Output the (x, y) coordinate of the center of the cell containing the given text.  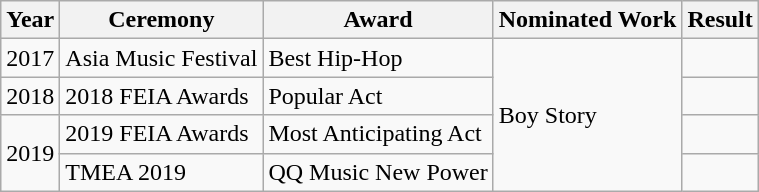
2018 (30, 96)
Popular Act (378, 96)
Most Anticipating Act (378, 134)
Year (30, 20)
Ceremony (162, 20)
2019 FEIA Awards (162, 134)
QQ Music New Power (378, 172)
Best Hip-Hop (378, 58)
Asia Music Festival (162, 58)
Result (720, 20)
Nominated Work (588, 20)
Award (378, 20)
Boy Story (588, 115)
2018 FEIA Awards (162, 96)
2019 (30, 153)
TMEA 2019 (162, 172)
2017 (30, 58)
